Pinpoint the cell where the given text exists, returning its [X, Y] midpoint coordinate. 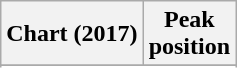
Chart (2017) [72, 34]
Peak position [189, 34]
